From the cell containing the given text, extract its center point as (X, Y) coordinate. 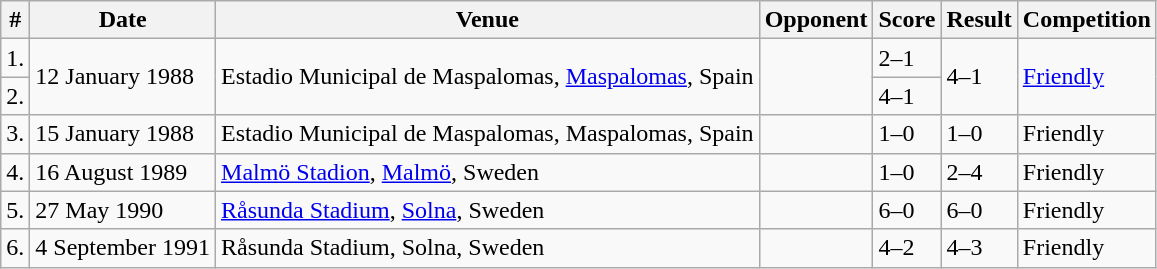
16 August 1989 (123, 172)
Result (979, 20)
Opponent (816, 20)
Date (123, 20)
Malmö Stadion, Malmö, Sweden (488, 172)
6. (16, 248)
4–3 (979, 248)
3. (16, 134)
# (16, 20)
4 September 1991 (123, 248)
2–1 (907, 58)
15 January 1988 (123, 134)
Venue (488, 20)
27 May 1990 (123, 210)
1. (16, 58)
12 January 1988 (123, 77)
2–4 (979, 172)
5. (16, 210)
4. (16, 172)
4–2 (907, 248)
Score (907, 20)
2. (16, 96)
Competition (1086, 20)
